Find where the given text appears and provide that cell's center as (x, y) coordinate. 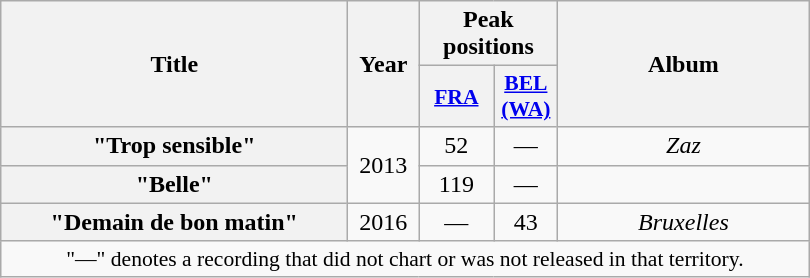
"Demain de bon matin" (174, 222)
Year (384, 64)
Bruxelles (684, 222)
"—" denotes a recording that did not chart or was not released in that territory. (405, 259)
Zaz (684, 146)
43 (526, 222)
52 (456, 146)
BEL(WA) (526, 96)
"Belle" (174, 184)
"Trop sensible" (174, 146)
2013 (384, 165)
Title (174, 64)
FRA (456, 96)
Album (684, 64)
2016 (384, 222)
119 (456, 184)
Peak positions (488, 34)
